Capture the cell that displays the provided text and extract its (X, Y) central coordinate. 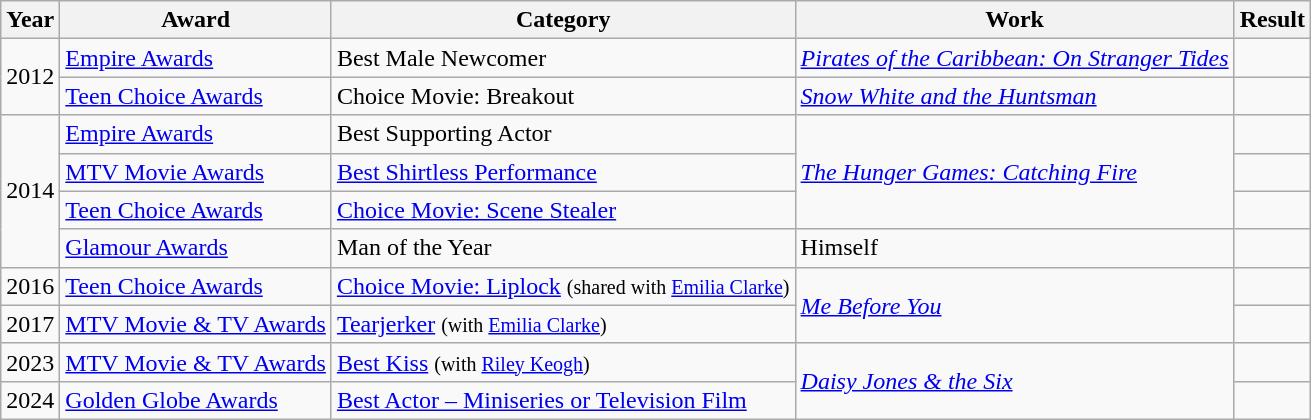
Glamour Awards (196, 248)
Best Kiss (with Riley Keogh) (563, 362)
Himself (1014, 248)
Year (30, 20)
Snow White and the Huntsman (1014, 96)
Daisy Jones & the Six (1014, 381)
Category (563, 20)
2016 (30, 286)
MTV Movie Awards (196, 172)
Choice Movie: Breakout (563, 96)
Golden Globe Awards (196, 400)
Best Shirtless Performance (563, 172)
Best Male Newcomer (563, 58)
2024 (30, 400)
Award (196, 20)
2017 (30, 324)
Best Supporting Actor (563, 134)
Tearjerker (with Emilia Clarke) (563, 324)
The Hunger Games: Catching Fire (1014, 172)
Result (1272, 20)
Pirates of the Caribbean: On Stranger Tides (1014, 58)
2014 (30, 191)
Best Actor – Miniseries or Television Film (563, 400)
Me Before You (1014, 305)
Choice Movie: Liplock (shared with Emilia Clarke) (563, 286)
2023 (30, 362)
2012 (30, 77)
Man of the Year (563, 248)
Choice Movie: Scene Stealer (563, 210)
Work (1014, 20)
